Scan for the cell matching the given text and deliver its (x, y) coordinate at center. 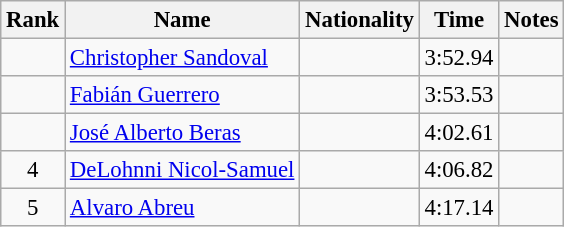
5 (33, 208)
Rank (33, 20)
4:02.61 (459, 133)
3:53.53 (459, 95)
3:52.94 (459, 58)
Alvaro Abreu (182, 208)
Christopher Sandoval (182, 58)
Notes (532, 20)
DeLohnni Nicol-Samuel (182, 170)
4 (33, 170)
Time (459, 20)
4:06.82 (459, 170)
Name (182, 20)
4:17.14 (459, 208)
José Alberto Beras (182, 133)
Nationality (360, 20)
Fabián Guerrero (182, 95)
